Scan for the cell matching the given text and deliver its (x, y) coordinate at center. 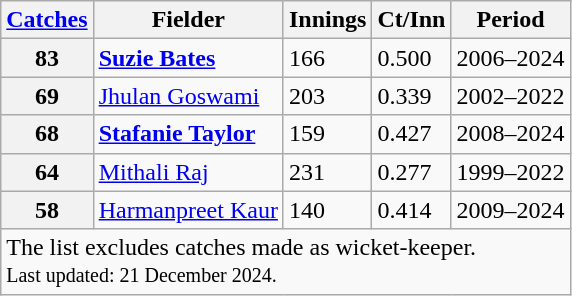
Jhulan Goswami (188, 96)
Period (510, 20)
140 (327, 210)
Suzie Bates (188, 58)
203 (327, 96)
159 (327, 134)
166 (327, 58)
58 (47, 210)
0.277 (412, 172)
2006–2024 (510, 58)
1999–2022 (510, 172)
0.339 (412, 96)
2002–2022 (510, 96)
0.414 (412, 210)
Ct/Inn (412, 20)
Catches (47, 20)
Fielder (188, 20)
68 (47, 134)
Harmanpreet Kaur (188, 210)
Stafanie Taylor (188, 134)
64 (47, 172)
231 (327, 172)
2009–2024 (510, 210)
Mithali Raj (188, 172)
The list excludes catches made as wicket-keeper. Last updated: 21 December 2024. (286, 262)
Innings (327, 20)
69 (47, 96)
0.427 (412, 134)
83 (47, 58)
2008–2024 (510, 134)
0.500 (412, 58)
